Detect which cell encompasses the target text, then output its [x, y] center coordinate. 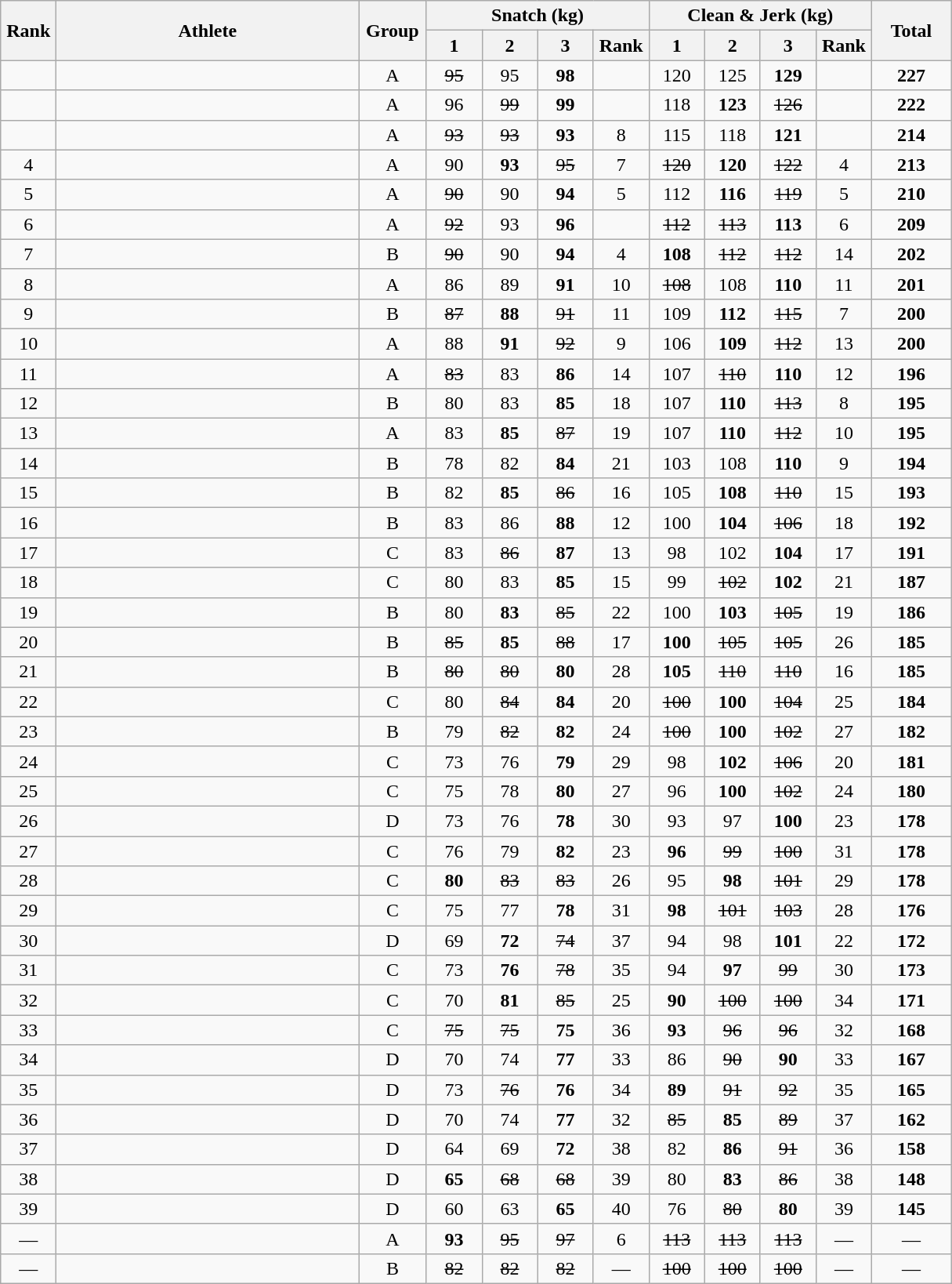
181 [910, 761]
209 [910, 224]
202 [910, 254]
129 [788, 75]
40 [621, 1209]
213 [910, 165]
168 [910, 1030]
Athlete [208, 31]
194 [910, 463]
60 [454, 1209]
171 [910, 1000]
210 [910, 194]
Clean & Jerk (kg) [760, 16]
184 [910, 702]
222 [910, 105]
186 [910, 612]
173 [910, 970]
121 [788, 135]
Total [910, 31]
116 [732, 194]
167 [910, 1060]
193 [910, 493]
145 [910, 1209]
126 [788, 105]
191 [910, 553]
214 [910, 135]
64 [454, 1149]
196 [910, 374]
158 [910, 1149]
123 [732, 105]
63 [509, 1209]
148 [910, 1179]
192 [910, 523]
187 [910, 582]
201 [910, 284]
180 [910, 791]
182 [910, 731]
172 [910, 941]
Group [393, 31]
122 [788, 165]
Snatch (kg) [538, 16]
119 [788, 194]
81 [509, 1000]
176 [910, 911]
165 [910, 1090]
125 [732, 75]
227 [910, 75]
162 [910, 1119]
